Identify which cell holds the provided text, then report its (x, y) central coordinate. 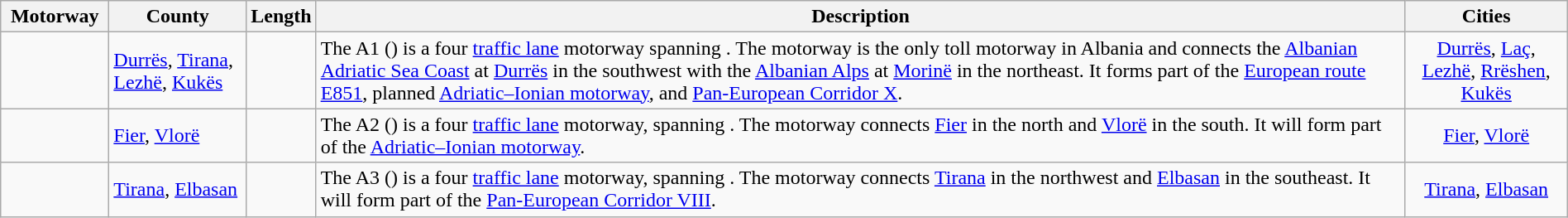
Durrës, Laç, Lezhë, Rrëshen, Kukës (1486, 70)
Length (281, 17)
Durrës, Tirana, Lezhë, Kukës (178, 70)
Cities (1486, 17)
Description (860, 17)
Motorway (55, 17)
County (178, 17)
